Detect which cell encompasses the target text, then output its [X, Y] center coordinate. 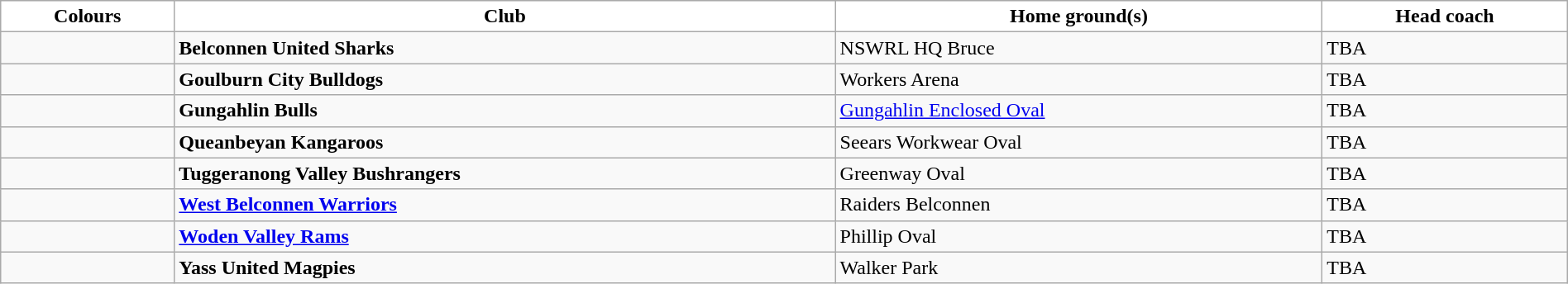
Yass United Magpies [504, 267]
Home ground(s) [1078, 17]
Queanbeyan Kangaroos [504, 142]
Workers Arena [1078, 79]
Woden Valley Rams [504, 236]
Seears Workwear Oval [1078, 142]
Colours [88, 17]
Phillip Oval [1078, 236]
Belconnen United Sharks [504, 48]
Tuggeranong Valley Bushrangers [504, 173]
Walker Park [1078, 267]
Gungahlin Enclosed Oval [1078, 111]
Raiders Belconnen [1078, 205]
Head coach [1445, 17]
Gungahlin Bulls [504, 111]
West Belconnen Warriors [504, 205]
Club [504, 17]
Goulburn City Bulldogs [504, 79]
NSWRL HQ Bruce [1078, 48]
Greenway Oval [1078, 173]
